Output the (x, y) coordinate of the center of the cell containing the given text.  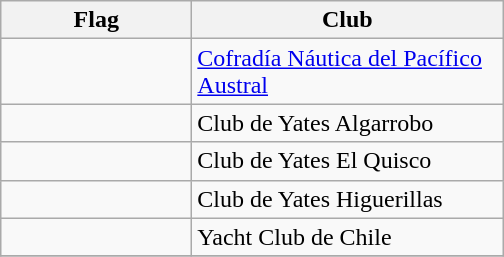
Club de Yates Higuerillas (348, 199)
Club de Yates El Quisco (348, 161)
Cofradía Náutica del Pacífico Austral (348, 72)
Flag (96, 20)
Yacht Club de Chile (348, 237)
Club de Yates Algarrobo (348, 123)
Club (348, 20)
